Identify which cell holds the provided text, then report its (x, y) central coordinate. 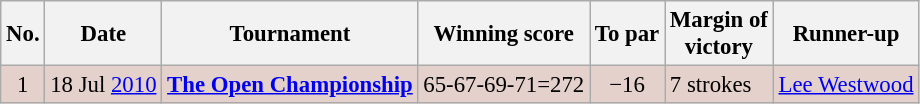
Margin ofvictory (720, 34)
−16 (628, 85)
Date (104, 34)
Winning score (504, 34)
7 strokes (720, 85)
18 Jul 2010 (104, 85)
No. (23, 34)
To par (628, 34)
Tournament (290, 34)
65-67-69-71=272 (504, 85)
1 (23, 85)
The Open Championship (290, 85)
Runner-up (846, 34)
Lee Westwood (846, 85)
